Return [x, y] of the center of cell containing provided text 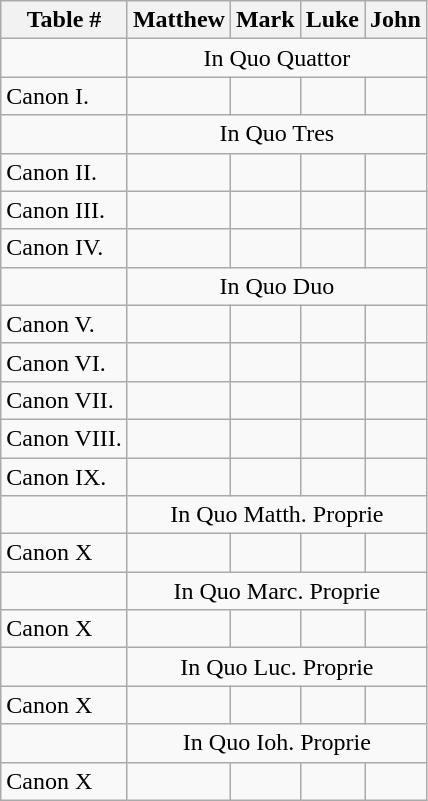
In Quo Duo [276, 286]
Canon VII. [64, 400]
In Quo Tres [276, 134]
In Quo Quattor [276, 58]
Mark [265, 20]
Canon V. [64, 324]
Table # [64, 20]
In Quo Matth. Proprie [276, 515]
Canon III. [64, 210]
John [396, 20]
Luke [332, 20]
Canon VI. [64, 362]
In Quo Ioh. Proprie [276, 743]
Canon II. [64, 172]
Canon VIII. [64, 438]
In Quo Luc. Proprie [276, 667]
Canon IV. [64, 248]
Canon I. [64, 96]
Canon IX. [64, 477]
In Quo Marc. Proprie [276, 591]
Matthew [178, 20]
